Return (x, y) of the center of cell containing provided text 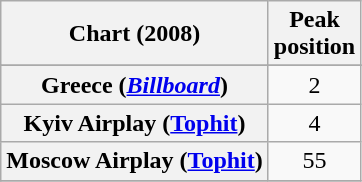
2 (314, 85)
Peakposition (314, 34)
Greece (Billboard) (135, 85)
Moscow Airplay (Tophit) (135, 161)
Chart (2008) (135, 34)
4 (314, 123)
Kyiv Airplay (Tophit) (135, 123)
55 (314, 161)
